Identify which cell holds the provided text, then report its [x, y] central coordinate. 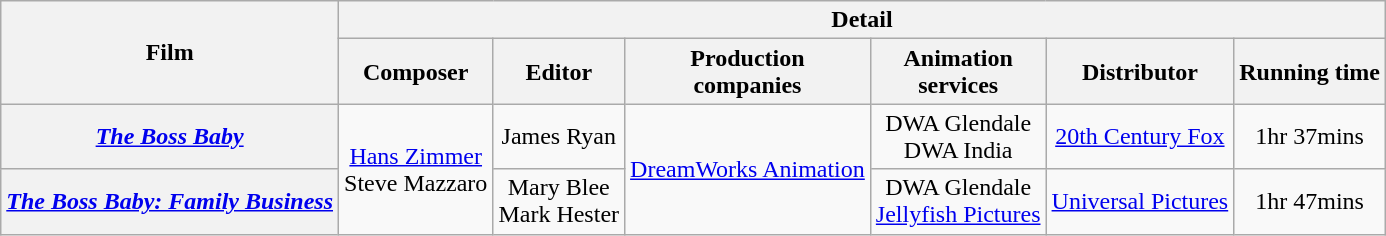
Productioncompanies [748, 72]
Hans ZimmerSteve Mazzaro [416, 169]
DWA GlendaleJellyfish Pictures [958, 202]
The Boss Baby: Family Business [170, 202]
Editor [559, 72]
Mary BleeMark Hester [559, 202]
Film [170, 52]
Detail [862, 20]
1hr 47mins [1310, 202]
DreamWorks Animation [748, 169]
Universal Pictures [1140, 202]
Distributor [1140, 72]
Animationservices [958, 72]
DWA GlendaleDWA India [958, 136]
1hr 37mins [1310, 136]
Running time [1310, 72]
Composer [416, 72]
The Boss Baby [170, 136]
20th Century Fox [1140, 136]
James Ryan [559, 136]
